From the cell containing the given text, extract its center point as [X, Y] coordinate. 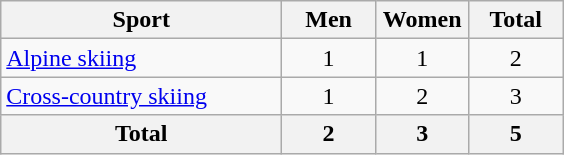
Alpine skiing [142, 58]
Men [329, 20]
5 [516, 134]
Women [422, 20]
Cross-country skiing [142, 96]
Sport [142, 20]
